From the cell containing the given text, extract its center point as [x, y] coordinate. 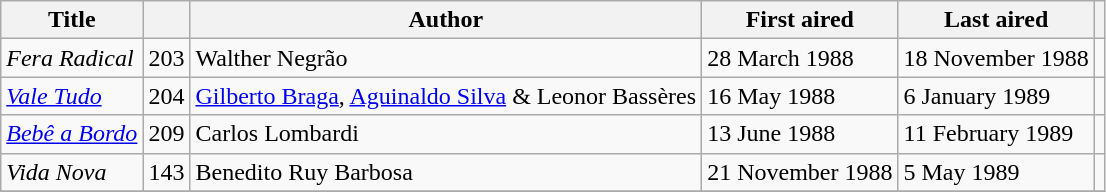
Author [446, 20]
Bebê a Bordo [72, 134]
Gilberto Braga, Aguinaldo Silva & Leonor Bassères [446, 96]
Last aired [996, 20]
13 June 1988 [800, 134]
21 November 1988 [800, 172]
28 March 1988 [800, 58]
Vale Tudo [72, 96]
Walther Negrão [446, 58]
6 January 1989 [996, 96]
5 May 1989 [996, 172]
Title [72, 20]
204 [166, 96]
Benedito Ruy Barbosa [446, 172]
Vida Nova [72, 172]
203 [166, 58]
18 November 1988 [996, 58]
16 May 1988 [800, 96]
11 February 1989 [996, 134]
209 [166, 134]
143 [166, 172]
First aired [800, 20]
Fera Radical [72, 58]
Carlos Lombardi [446, 134]
